For the text-containing cell, return its midpoint in (x, y) coordinate format. 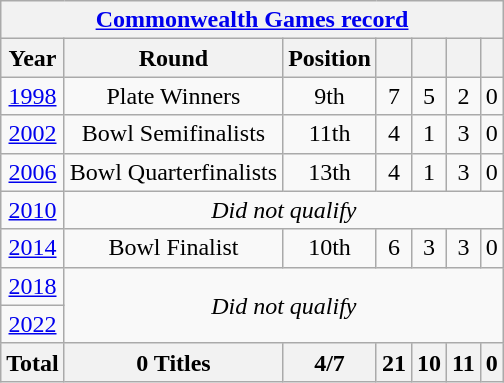
Total (33, 362)
Position (330, 58)
4/7 (330, 362)
7 (394, 96)
Round (173, 58)
2006 (33, 172)
10 (428, 362)
9th (330, 96)
Commonwealth Games record (252, 20)
10th (330, 248)
Plate Winners (173, 96)
Bowl Semifinalists (173, 134)
0 Titles (173, 362)
Bowl Finalist (173, 248)
5 (428, 96)
13th (330, 172)
2022 (33, 324)
2002 (33, 134)
2018 (33, 286)
11 (464, 362)
21 (394, 362)
Bowl Quarterfinalists (173, 172)
2010 (33, 210)
1998 (33, 96)
11th (330, 134)
6 (394, 248)
2014 (33, 248)
Year (33, 58)
2 (464, 96)
